Return (X, Y) of the center of cell containing provided text 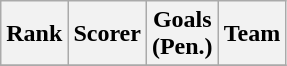
Goals(Pen.) (182, 34)
Team (252, 34)
Scorer (108, 34)
Rank (34, 34)
